Output the [x, y] coordinate of the center of the cell containing the given text.  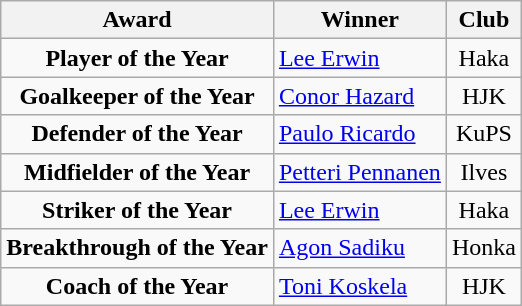
Coach of the Year [138, 286]
Paulo Ricardo [360, 134]
Award [138, 20]
Honka [484, 248]
Agon Sadiku [360, 248]
Midfielder of the Year [138, 172]
KuPS [484, 134]
Striker of the Year [138, 210]
Winner [360, 20]
Toni Koskela [360, 286]
Conor Hazard [360, 96]
Breakthrough of the Year [138, 248]
Defender of the Year [138, 134]
Petteri Pennanen [360, 172]
Ilves [484, 172]
Club [484, 20]
Goalkeeper of the Year [138, 96]
Player of the Year [138, 58]
